Output the [x, y] coordinate of the center of the cell containing the given text.  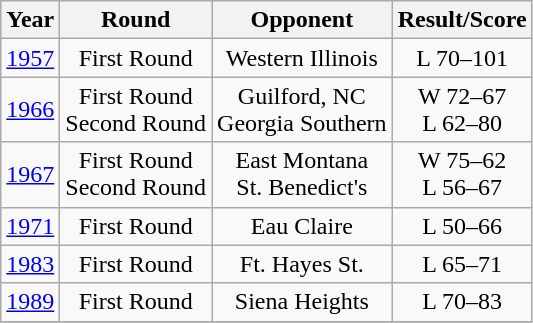
L 50–66 [462, 226]
1983 [30, 264]
L 70–101 [462, 58]
Siena Heights [302, 302]
1967 [30, 174]
1966 [30, 110]
1989 [30, 302]
Round [136, 20]
W 72–67 L 62–80 [462, 110]
East Montana St. Benedict's [302, 174]
1971 [30, 226]
Ft. Hayes St. [302, 264]
1957 [30, 58]
Opponent [302, 20]
Western Illinois [302, 58]
W 75–62 L 56–67 [462, 174]
L 65–71 [462, 264]
Guilford, NC Georgia Southern [302, 110]
Year [30, 20]
Result/Score [462, 20]
Eau Claire [302, 226]
L 70–83 [462, 302]
